Provide the [x, y] coordinate of the cell's center where the given text is located.  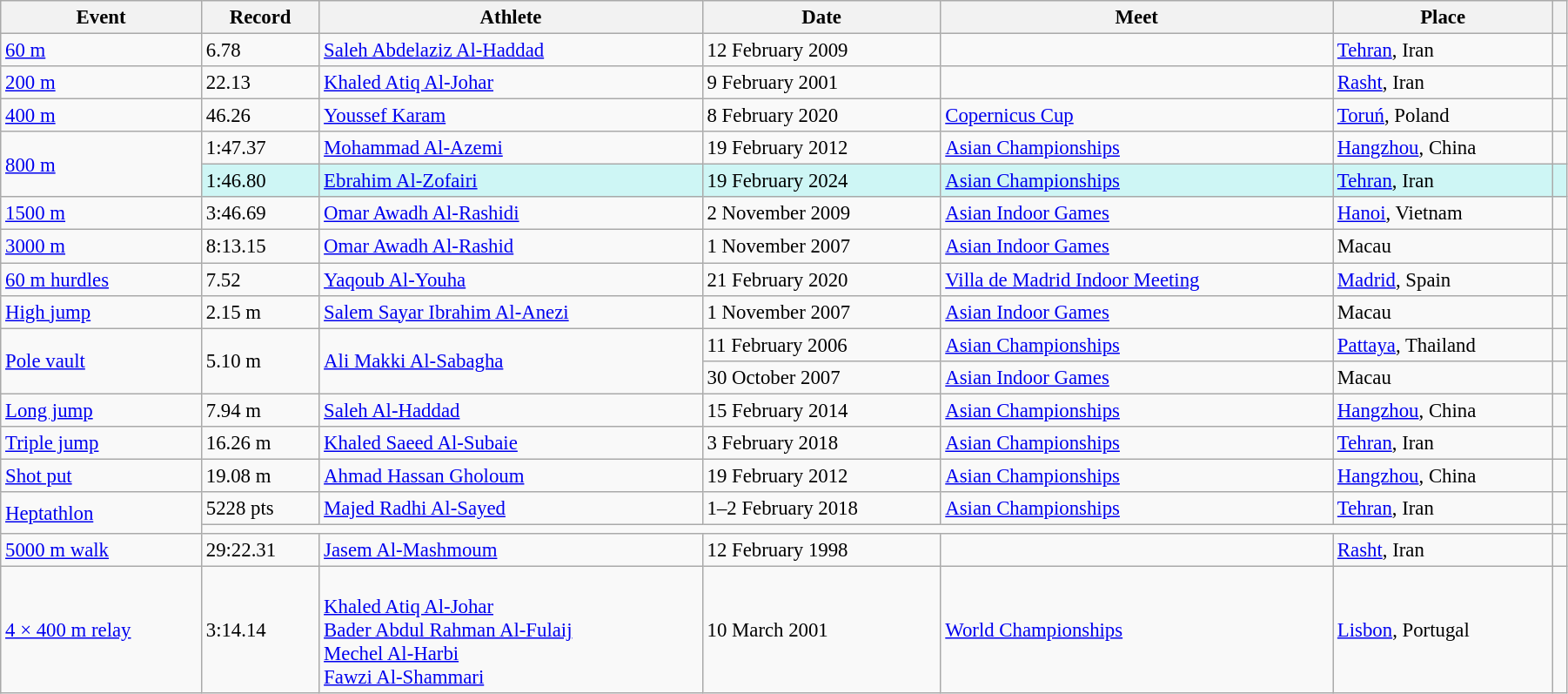
8:13.15 [259, 246]
Ebrahim Al-Zofairi [511, 181]
400 m [101, 116]
Majed Radhi Al-Sayed [511, 509]
Khaled Atiq Al-Johar [511, 83]
5228 pts [259, 509]
Youssef Karam [511, 116]
Pole vault [101, 360]
3:46.69 [259, 213]
6.78 [259, 51]
12 February 1998 [821, 550]
22.13 [259, 83]
3:14.14 [259, 630]
Ahmad Hassan Gholoum [511, 475]
World Championships [1136, 630]
Saleh Al-Haddad [511, 410]
2 November 2009 [821, 213]
60 m hurdles [101, 280]
Heptathlon [101, 513]
Yaqoub Al-Youha [511, 280]
10 March 2001 [821, 630]
30 October 2007 [821, 377]
Salem Sayar Ibrahim Al-Anezi [511, 312]
7.94 m [259, 410]
1:47.37 [259, 148]
46.26 [259, 116]
1500 m [101, 213]
Khaled Saeed Al-Subaie [511, 443]
Toruń, Poland [1443, 116]
Triple jump [101, 443]
21 February 2020 [821, 280]
4 × 400 m relay [101, 630]
Meet [1136, 17]
8 February 2020 [821, 116]
15 February 2014 [821, 410]
3 February 2018 [821, 443]
12 February 2009 [821, 51]
Mohammad Al-Azemi [511, 148]
Record [259, 17]
Copernicus Cup [1136, 116]
Hanoi, Vietnam [1443, 213]
19.08 m [259, 475]
5000 m walk [101, 550]
Jasem Al-Mashmoum [511, 550]
11 February 2006 [821, 345]
16.26 m [259, 443]
Omar Awadh Al-Rashid [511, 246]
Athlete [511, 17]
Shot put [101, 475]
3000 m [101, 246]
Date [821, 17]
Place [1443, 17]
5.10 m [259, 360]
High jump [101, 312]
Madrid, Spain [1443, 280]
9 February 2001 [821, 83]
2.15 m [259, 312]
1–2 February 2018 [821, 509]
Event [101, 17]
29:22.31 [259, 550]
Saleh Abdelaziz Al-Haddad [511, 51]
800 m [101, 164]
Long jump [101, 410]
Lisbon, Portugal [1443, 630]
7.52 [259, 280]
1:46.80 [259, 181]
Omar Awadh Al-Rashidi [511, 213]
19 February 2024 [821, 181]
Ali Makki Al-Sabagha [511, 360]
Pattaya, Thailand [1443, 345]
60 m [101, 51]
Khaled Atiq Al-JoharBader Abdul Rahman Al-FulaijMechel Al-HarbiFawzi Al-Shammari [511, 630]
200 m [101, 83]
Villa de Madrid Indoor Meeting [1136, 280]
